Find where the given text appears and provide that cell's center as (x, y) coordinate. 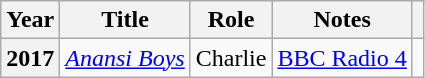
Notes (342, 20)
2017 (30, 58)
BBC Radio 4 (342, 58)
Charlie (231, 58)
Year (30, 20)
Role (231, 20)
Anansi Boys (125, 58)
Title (125, 20)
